Locate the cell with the specified text and output its [X, Y] center coordinate. 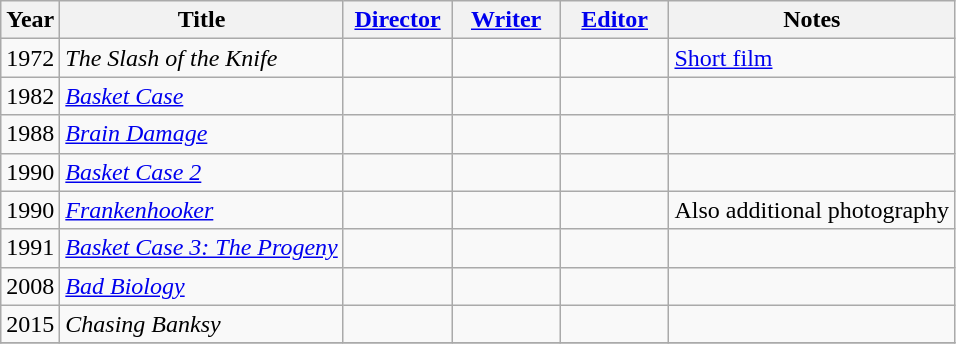
1972 [30, 58]
2008 [30, 286]
Editor [614, 20]
Brain Damage [202, 134]
2015 [30, 324]
Also additional photography [812, 210]
Writer [506, 20]
1991 [30, 248]
Notes [812, 20]
Basket Case [202, 96]
Director [398, 20]
Title [202, 20]
1982 [30, 96]
Bad Biology [202, 286]
Basket Case 3: The Progeny [202, 248]
Basket Case 2 [202, 172]
The Slash of the Knife [202, 58]
Year [30, 20]
Chasing Banksy [202, 324]
Frankenhooker [202, 210]
Short film [812, 58]
1988 [30, 134]
